For the text-containing cell, return its midpoint in [X, Y] coordinate format. 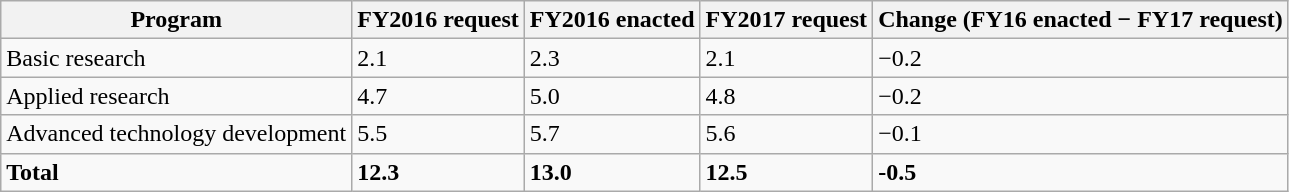
4.7 [438, 96]
5.5 [438, 134]
Applied research [176, 96]
Basic research [176, 58]
12.5 [786, 172]
13.0 [612, 172]
FY2016 request [438, 20]
Change (FY16 enacted − FY17 request) [1081, 20]
−0.1 [1081, 134]
12.3 [438, 172]
4.8 [786, 96]
5.6 [786, 134]
FY2017 request [786, 20]
Advanced technology development [176, 134]
FY2016 enacted [612, 20]
5.0 [612, 96]
5.7 [612, 134]
Program [176, 20]
-0.5 [1081, 172]
2.3 [612, 58]
Total [176, 172]
